Find where the given text appears and provide that cell's center as [x, y] coordinate. 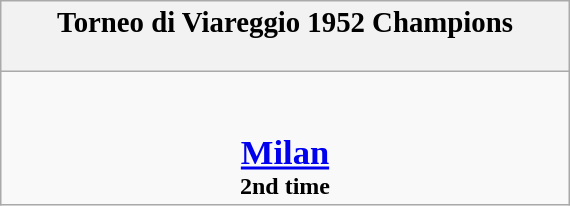
Torneo di Viareggio 1952 Champions [284, 36]
Milan2nd time [284, 138]
